Identify which cell holds the provided text, then report its [x, y] central coordinate. 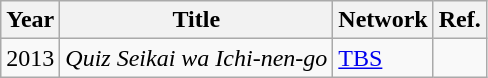
Year [30, 20]
Network [383, 20]
Quiz Seikai wa Ichi-nen-go [196, 58]
Title [196, 20]
TBS [383, 58]
2013 [30, 58]
Ref. [460, 20]
